Identify which cell holds the provided text, then report its [X, Y] central coordinate. 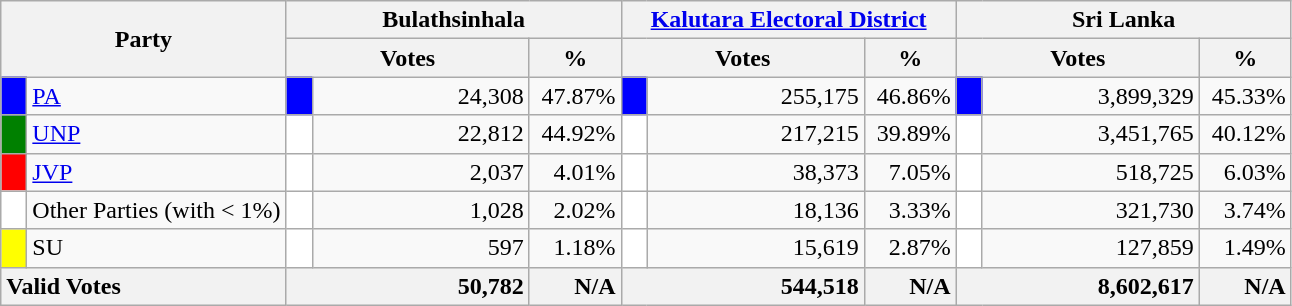
6.03% [1245, 172]
Kalutara Electoral District [788, 20]
22,812 [420, 134]
217,215 [756, 134]
Sri Lanka [1124, 20]
24,308 [420, 96]
7.05% [910, 172]
44.92% [575, 134]
8,602,617 [1078, 286]
PA [156, 96]
39.89% [910, 134]
2,037 [420, 172]
321,730 [1090, 210]
Other Parties (with < 1%) [156, 210]
UNP [156, 134]
38,373 [756, 172]
2.87% [910, 248]
3.33% [910, 210]
544,518 [742, 286]
255,175 [756, 96]
1,028 [420, 210]
18,136 [756, 210]
1.18% [575, 248]
40.12% [1245, 134]
127,859 [1090, 248]
3,451,765 [1090, 134]
4.01% [575, 172]
47.87% [575, 96]
Bulathsinhala [454, 20]
1.49% [1245, 248]
3,899,329 [1090, 96]
45.33% [1245, 96]
518,725 [1090, 172]
Party [144, 39]
2.02% [575, 210]
SU [156, 248]
3.74% [1245, 210]
46.86% [910, 96]
50,782 [408, 286]
JVP [156, 172]
597 [420, 248]
15,619 [756, 248]
Valid Votes [144, 286]
